Search for the cell housing the specified text and yield its (x, y) center coordinate. 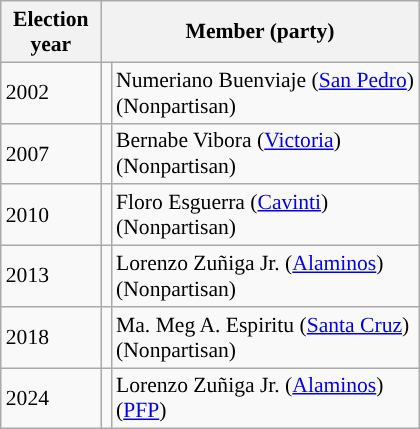
Floro Esguerra (Cavinti)(Nonpartisan) (265, 216)
Lorenzo Zuñiga Jr. (Alaminos)(Nonpartisan) (265, 276)
Member (party) (260, 32)
Bernabe Vibora (Victoria)(Nonpartisan) (265, 154)
2010 (51, 216)
2018 (51, 338)
Numeriano Buenviaje (San Pedro)(Nonpartisan) (265, 92)
Electionyear (51, 32)
2013 (51, 276)
2024 (51, 398)
Lorenzo Zuñiga Jr. (Alaminos)(PFP) (265, 398)
Ma. Meg A. Espiritu (Santa Cruz)(Nonpartisan) (265, 338)
2002 (51, 92)
2007 (51, 154)
